Search for the cell housing the specified text and yield its [X, Y] center coordinate. 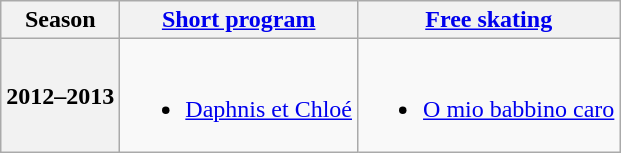
O mio babbino caro [489, 96]
Short program [239, 20]
Free skating [489, 20]
Daphnis et Chloé [239, 96]
Season [60, 20]
2012–2013 [60, 96]
